Pinpoint the cell where the given text exists, returning its [x, y] midpoint coordinate. 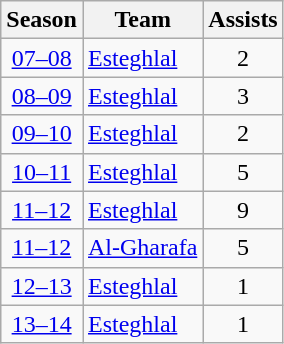
13–14 [42, 324]
12–13 [42, 286]
Team [142, 20]
09–10 [42, 134]
Al-Gharafa [142, 248]
9 [243, 210]
Season [42, 20]
Assists [243, 20]
10–11 [42, 172]
3 [243, 96]
08–09 [42, 96]
07–08 [42, 58]
